Detect which cell encompasses the target text, then output its [x, y] center coordinate. 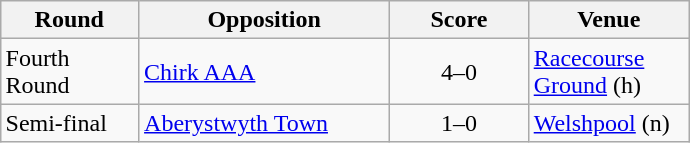
Semi-final [70, 123]
4–0 [460, 72]
Welshpool (n) [608, 123]
Opposition [264, 20]
Venue [608, 20]
Score [460, 20]
Chirk AAA [264, 72]
1–0 [460, 123]
Fourth Round [70, 72]
Aberystwyth Town [264, 123]
Round [70, 20]
Racecourse Ground (h) [608, 72]
